Return the (X, Y) coordinate for the center point of the cell that contains the specified text.  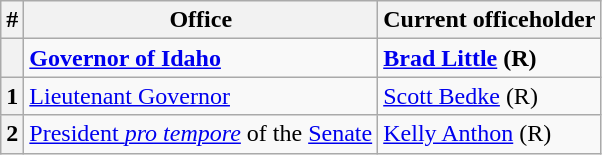
Brad Little (R) (490, 58)
1 (12, 96)
Office (201, 20)
President pro tempore of the Senate (201, 134)
Lieutenant Governor (201, 96)
Kelly Anthon (R) (490, 134)
Current officeholder (490, 20)
Scott Bedke (R) (490, 96)
# (12, 20)
2 (12, 134)
Governor of Idaho (201, 58)
